Search for the cell housing the specified text and yield its [X, Y] center coordinate. 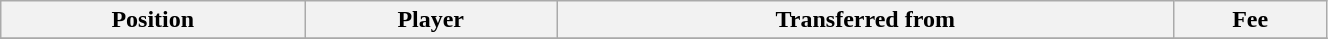
Player [431, 20]
Fee [1250, 20]
Transferred from [866, 20]
Position [153, 20]
